Return the (x, y) coordinate for the center point of the cell that contains the specified text.  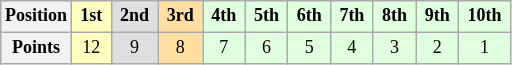
6th (310, 16)
1 (485, 48)
10th (485, 16)
7th (352, 16)
9th (438, 16)
3rd (180, 16)
Points (36, 48)
5 (310, 48)
5th (266, 16)
Position (36, 16)
12 (91, 48)
3 (394, 48)
8th (394, 16)
9 (134, 48)
7 (224, 48)
2 (438, 48)
4th (224, 16)
4 (352, 48)
1st (91, 16)
6 (266, 48)
2nd (134, 16)
8 (180, 48)
